Return [x, y] of the center of cell containing provided text 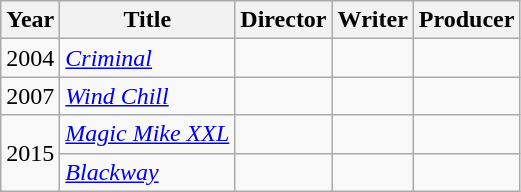
2007 [30, 96]
Wind Chill [148, 96]
Criminal [148, 58]
Magic Mike XXL [148, 134]
Producer [466, 20]
Title [148, 20]
Director [284, 20]
Writer [372, 20]
2015 [30, 153]
Year [30, 20]
Blackway [148, 172]
2004 [30, 58]
